Scan for the cell matching the given text and deliver its (x, y) coordinate at center. 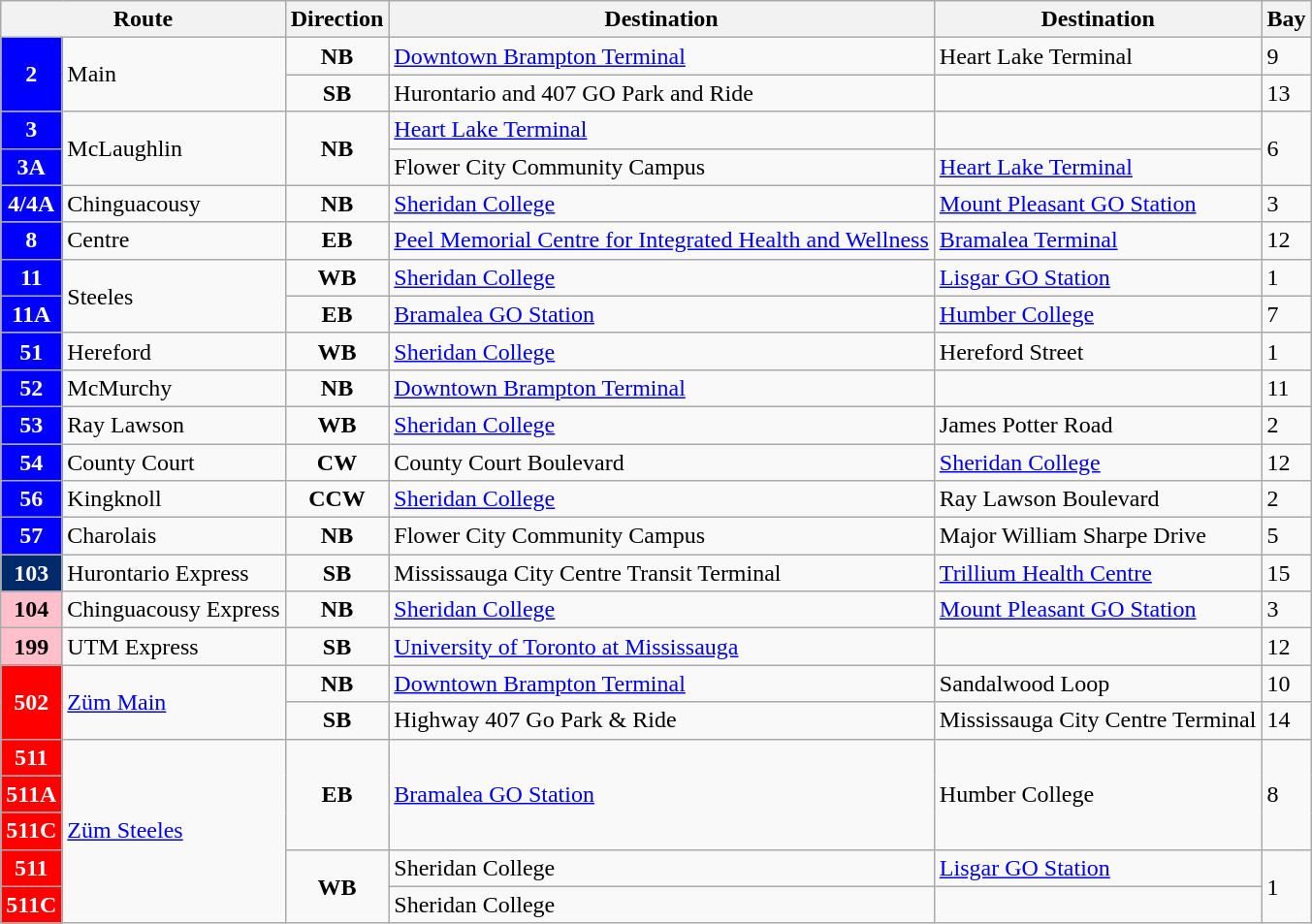
CW (337, 462)
103 (31, 573)
Ray Lawson Boulevard (1098, 499)
University of Toronto at Mississauga (661, 647)
Ray Lawson (174, 425)
Mississauga City Centre Terminal (1098, 720)
Hurontario and 407 GO Park and Ride (661, 93)
54 (31, 462)
McMurchy (174, 388)
Bramalea Terminal (1098, 240)
Chinguacousy (174, 204)
Kingknoll (174, 499)
Highway 407 Go Park & Ride (661, 720)
Direction (337, 19)
199 (31, 647)
13 (1286, 93)
Sandalwood Loop (1098, 684)
County Court Boulevard (661, 462)
5 (1286, 536)
56 (31, 499)
10 (1286, 684)
County Court (174, 462)
Main (174, 75)
Centre (174, 240)
4/4A (31, 204)
UTM Express (174, 647)
Steeles (174, 296)
CCW (337, 499)
McLaughlin (174, 148)
6 (1286, 148)
502 (31, 702)
Peel Memorial Centre for Integrated Health and Wellness (661, 240)
Bay (1286, 19)
Züm Main (174, 702)
9 (1286, 56)
14 (1286, 720)
Charolais (174, 536)
7 (1286, 314)
Route (144, 19)
Hereford Street (1098, 351)
Trillium Health Centre (1098, 573)
Major William Sharpe Drive (1098, 536)
Chinguacousy Express (174, 610)
James Potter Road (1098, 425)
Hurontario Express (174, 573)
Mississauga City Centre Transit Terminal (661, 573)
Hereford (174, 351)
15 (1286, 573)
57 (31, 536)
3A (31, 167)
104 (31, 610)
11A (31, 314)
53 (31, 425)
511A (31, 794)
52 (31, 388)
51 (31, 351)
Züm Steeles (174, 831)
